Locate the cell with the specified text and output its [X, Y] center coordinate. 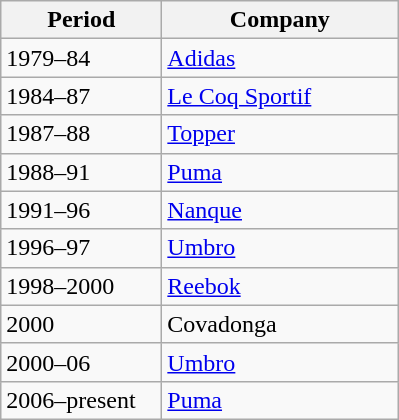
Covadonga [280, 324]
Period [82, 20]
1991–96 [82, 210]
2000 [82, 324]
Adidas [280, 58]
Nanque [280, 210]
1984–87 [82, 96]
1996–97 [82, 248]
Reebok [280, 286]
2000–06 [82, 362]
1988–91 [82, 172]
Company [280, 20]
1998–2000 [82, 286]
1987–88 [82, 134]
Le Coq Sportif [280, 96]
2006–present [82, 400]
Topper [280, 134]
1979–84 [82, 58]
